Identify which cell holds the provided text, then report its (X, Y) central coordinate. 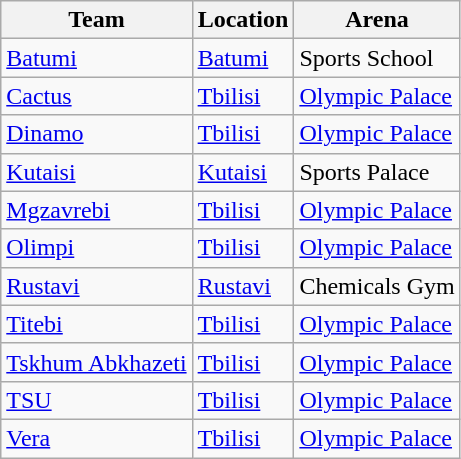
Mgzavrebi (96, 210)
Sports School (377, 58)
Titebi (96, 324)
Location (243, 20)
Vera (96, 438)
Cactus (96, 96)
Tskhum Abkhazeti (96, 362)
TSU (96, 400)
Olimpi (96, 248)
Dinamo (96, 134)
Chemicals Gym (377, 286)
Sports Palace (377, 172)
Arena (377, 20)
Team (96, 20)
